Locate the cell with the specified text and output its [x, y] center coordinate. 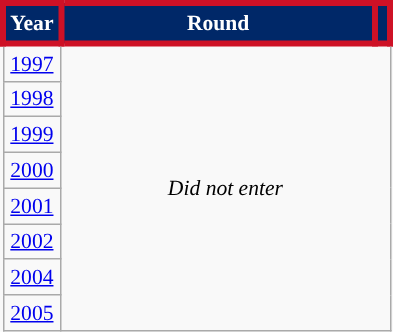
2000 [32, 171]
Round [218, 23]
1998 [32, 99]
1997 [32, 63]
2005 [32, 313]
2001 [32, 206]
2004 [32, 278]
1999 [32, 135]
2002 [32, 242]
Year [32, 23]
Did not enter [226, 188]
